Extract the (x, y) coordinate from the center of the cell holding the provided text.  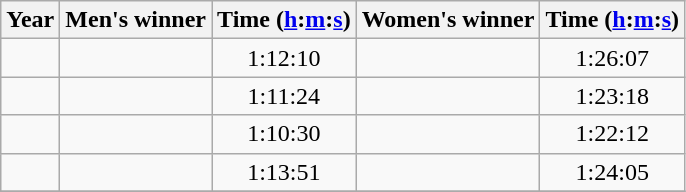
1:23:18 (612, 96)
1:26:07 (612, 58)
Men's winner (136, 20)
1:11:24 (284, 96)
1:12:10 (284, 58)
1:13:51 (284, 172)
Year (30, 20)
1:22:12 (612, 134)
1:10:30 (284, 134)
1:24:05 (612, 172)
Women's winner (448, 20)
